Return [x, y] of the center of cell containing provided text 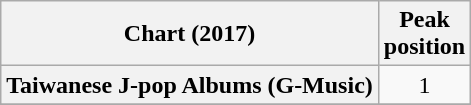
Taiwanese J-pop Albums (G-Music) [190, 85]
Chart (2017) [190, 34]
1 [424, 85]
Peakposition [424, 34]
